Return (X, Y) of the center of cell containing provided text 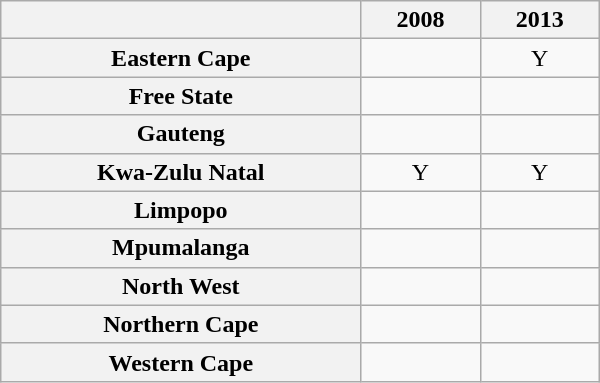
Gauteng (181, 134)
North West (181, 286)
Free State (181, 96)
Mpumalanga (181, 248)
Northern Cape (181, 324)
Kwa-Zulu Natal (181, 172)
Limpopo (181, 210)
2013 (540, 20)
2008 (420, 20)
Western Cape (181, 362)
Eastern Cape (181, 58)
